Search for the cell housing the specified text and yield its (X, Y) center coordinate. 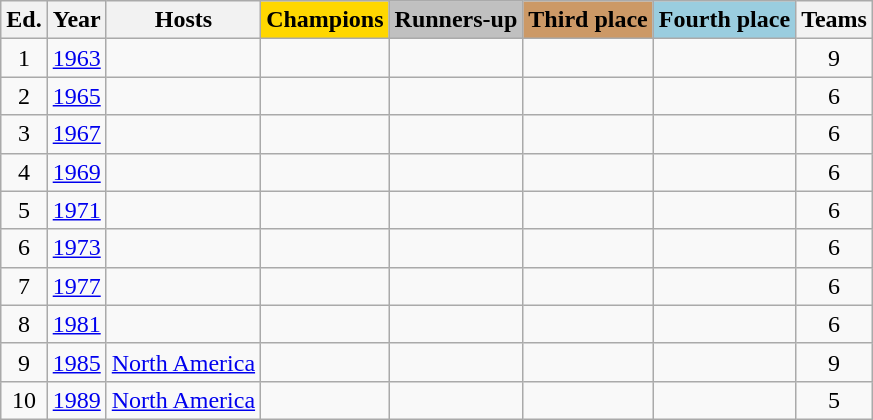
Champions (325, 20)
1965 (76, 96)
1969 (76, 172)
2 (24, 96)
10 (24, 400)
1977 (76, 286)
Third place (588, 20)
1971 (76, 210)
Fourth place (724, 20)
7 (24, 286)
1 (24, 58)
Year (76, 20)
Teams (834, 20)
Hosts (183, 20)
Runners-up (456, 20)
1967 (76, 134)
4 (24, 172)
1981 (76, 324)
1989 (76, 400)
3 (24, 134)
1963 (76, 58)
Ed. (24, 20)
1973 (76, 248)
1985 (76, 362)
8 (24, 324)
